Detect which cell encompasses the target text, then output its [X, Y] center coordinate. 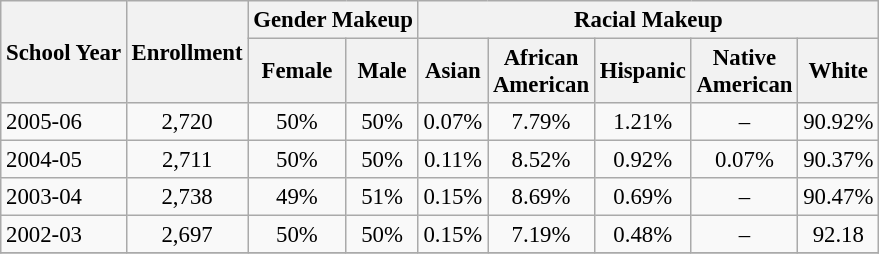
Hispanic [642, 72]
8.69% [542, 197]
2,720 [187, 122]
0.48% [642, 235]
1.21% [642, 122]
Male [382, 72]
2,738 [187, 197]
90.92% [838, 122]
School Year [64, 52]
2004-05 [64, 160]
Gender Makeup [333, 20]
2003-04 [64, 197]
0.69% [642, 197]
90.47% [838, 197]
7.79% [542, 122]
White [838, 72]
Female [297, 72]
Native American [744, 72]
7.19% [542, 235]
Enrollment [187, 52]
51% [382, 197]
2,697 [187, 235]
2005-06 [64, 122]
90.37% [838, 160]
Racial Makeup [648, 20]
African American [542, 72]
8.52% [542, 160]
2,711 [187, 160]
0.92% [642, 160]
0.11% [452, 160]
49% [297, 197]
2002-03 [64, 235]
92.18 [838, 235]
Asian [452, 72]
